Provide the [X, Y] coordinate of the cell's center where the given text is located.  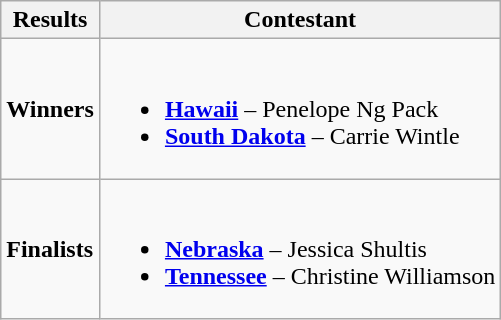
Nebraska – Jessica Shultis Tennessee – Christine Williamson [300, 249]
Contestant [300, 20]
Finalists [50, 249]
Winners [50, 109]
Results [50, 20]
Hawaii – Penelope Ng Pack South Dakota – Carrie Wintle [300, 109]
